Find where the given text appears and provide that cell's center as [X, Y] coordinate. 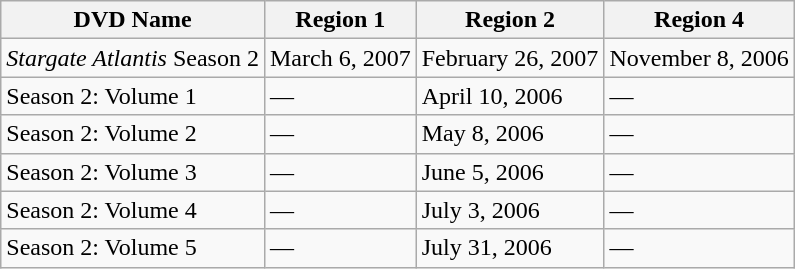
Region 1 [340, 20]
Region 2 [510, 20]
Stargate Atlantis Season 2 [133, 58]
DVD Name [133, 20]
February 26, 2007 [510, 58]
March 6, 2007 [340, 58]
June 5, 2006 [510, 172]
May 8, 2006 [510, 134]
April 10, 2006 [510, 96]
Season 2: Volume 1 [133, 96]
Season 2: Volume 3 [133, 172]
July 31, 2006 [510, 248]
Region 4 [699, 20]
Season 2: Volume 5 [133, 248]
November 8, 2006 [699, 58]
July 3, 2006 [510, 210]
Season 2: Volume 4 [133, 210]
Season 2: Volume 2 [133, 134]
